Determine the (x, y) coordinate at the center of the cell enclosing the given text.  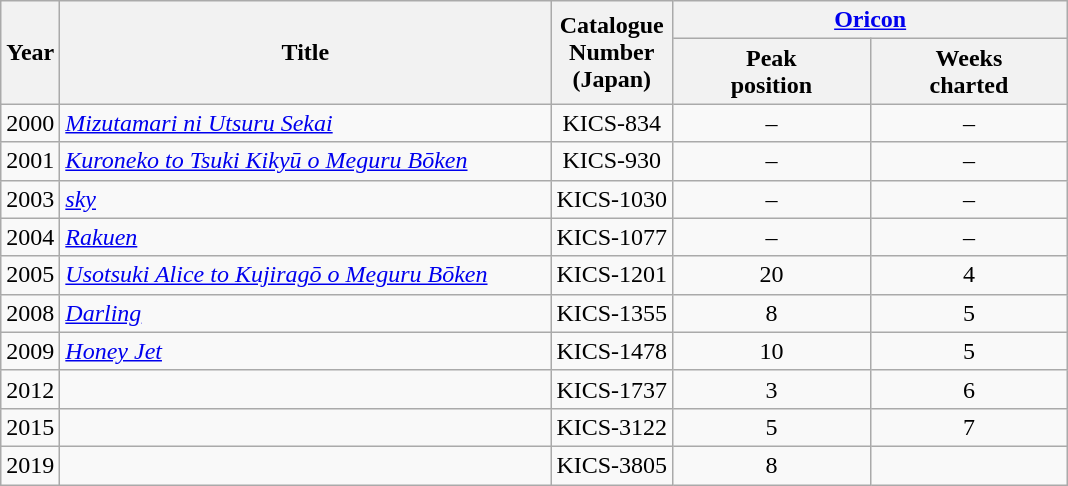
2015 (30, 427)
10 (772, 351)
KICS-1355 (612, 313)
KICS-1737 (612, 389)
2009 (30, 351)
KICS-1201 (612, 275)
Peakposition (772, 72)
Rakuen (306, 237)
4 (969, 275)
2019 (30, 465)
KICS-1030 (612, 199)
Catalogue Number (Japan) (612, 52)
3 (772, 389)
Year (30, 52)
KICS-3122 (612, 427)
Usotsuki Alice to Kujiragō o Meguru Bōken (306, 275)
KICS-1478 (612, 351)
2004 (30, 237)
Oricon (870, 20)
2001 (30, 161)
Title (306, 52)
2005 (30, 275)
KICS-834 (612, 123)
KICS-1077 (612, 237)
Mizutamari ni Utsuru Sekai (306, 123)
KICS-930 (612, 161)
2003 (30, 199)
Weeks charted (969, 72)
2000 (30, 123)
2008 (30, 313)
KICS-3805 (612, 465)
sky (306, 199)
Honey Jet (306, 351)
20 (772, 275)
7 (969, 427)
Kuroneko to Tsuki Kikyū o Meguru Bōken (306, 161)
2012 (30, 389)
Darling (306, 313)
6 (969, 389)
